Provide the [x, y] coordinate of the cell's center where the given text is located.  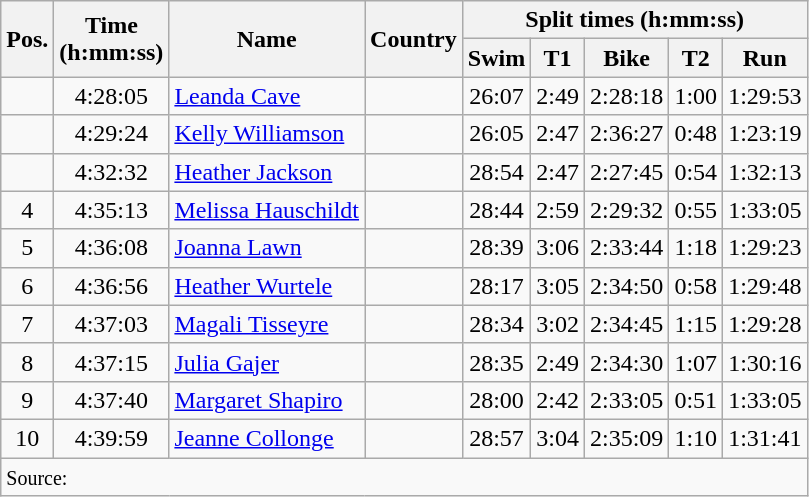
Jeanne Collonge [267, 438]
2:27:45 [626, 172]
4:39:59 [112, 438]
2:33:05 [626, 400]
1:07 [696, 362]
1:15 [696, 324]
0:51 [696, 400]
Name [267, 39]
Bike [626, 58]
1:29:53 [765, 96]
28:34 [496, 324]
28:17 [496, 286]
Magali Tisseyre [267, 324]
3:05 [558, 286]
4:28:05 [112, 96]
4 [28, 210]
Julia Gajer [267, 362]
4:29:24 [112, 134]
4:35:13 [112, 210]
1:10 [696, 438]
4:36:56 [112, 286]
28:57 [496, 438]
3:02 [558, 324]
Swim [496, 58]
2:34:45 [626, 324]
5 [28, 248]
0:48 [696, 134]
26:05 [496, 134]
28:00 [496, 400]
1:18 [696, 248]
2:59 [558, 210]
Kelly Williamson [267, 134]
4:37:40 [112, 400]
4:32:32 [112, 172]
6 [28, 286]
28:39 [496, 248]
0:58 [696, 286]
3:06 [558, 248]
26:07 [496, 96]
1:00 [696, 96]
Time(h:mm:ss) [112, 39]
Joanna Lawn [267, 248]
9 [28, 400]
3:04 [558, 438]
2:42 [558, 400]
Melissa Hauschildt [267, 210]
Run [765, 58]
1:29:48 [765, 286]
8 [28, 362]
1:32:13 [765, 172]
T1 [558, 58]
1:29:23 [765, 248]
Heather Wurtele [267, 286]
Split times (h:mm:ss) [634, 20]
7 [28, 324]
1:31:41 [765, 438]
2:36:27 [626, 134]
0:54 [696, 172]
28:54 [496, 172]
2:35:09 [626, 438]
10 [28, 438]
2:29:32 [626, 210]
2:28:18 [626, 96]
28:44 [496, 210]
T2 [696, 58]
2:34:30 [626, 362]
1:29:28 [765, 324]
Pos. [28, 39]
0:55 [696, 210]
4:36:08 [112, 248]
2:33:44 [626, 248]
Heather Jackson [267, 172]
4:37:15 [112, 362]
2:34:50 [626, 286]
Source: [404, 477]
Leanda Cave [267, 96]
28:35 [496, 362]
Margaret Shapiro [267, 400]
1:30:16 [765, 362]
4:37:03 [112, 324]
Country [414, 39]
1:23:19 [765, 134]
